Provide the (X, Y) coordinate of the cell's center where the given text is located.  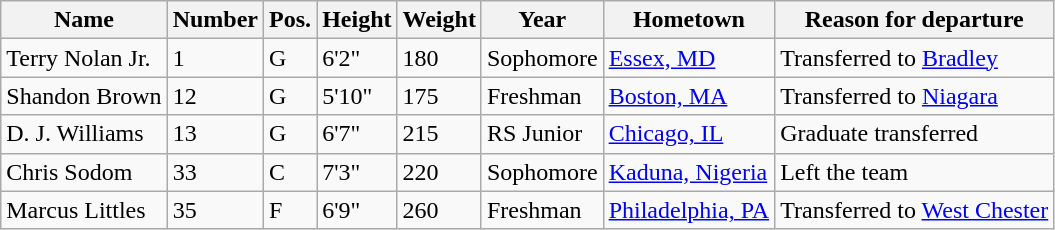
Name (84, 20)
Transferred to West Chester (914, 210)
Transferred to Niagara (914, 96)
Chris Sodom (84, 172)
Hometown (689, 20)
Terry Nolan Jr. (84, 58)
Number (215, 20)
7'3" (357, 172)
Shandon Brown (84, 96)
Graduate transferred (914, 134)
33 (215, 172)
5'10" (357, 96)
180 (439, 58)
35 (215, 210)
Boston, MA (689, 96)
Transferred to Bradley (914, 58)
Weight (439, 20)
6'9" (357, 210)
6'2" (357, 58)
6'7" (357, 134)
D. J. Williams (84, 134)
Pos. (290, 20)
Essex, MD (689, 58)
Chicago, IL (689, 134)
C (290, 172)
220 (439, 172)
Kaduna, Nigeria (689, 172)
260 (439, 210)
RS Junior (542, 134)
175 (439, 96)
Height (357, 20)
12 (215, 96)
Reason for departure (914, 20)
Marcus Littles (84, 210)
215 (439, 134)
Year (542, 20)
F (290, 210)
Left the team (914, 172)
13 (215, 134)
Philadelphia, PA (689, 210)
1 (215, 58)
